Provide the (x, y) coordinate of the cell's center where the given text is located.  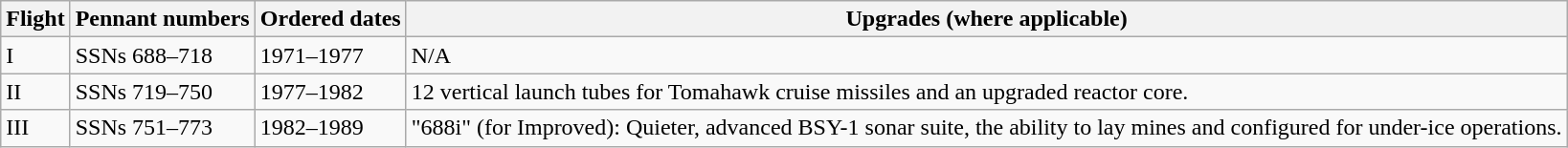
Flight (35, 19)
N/A (986, 55)
III (35, 128)
1982–1989 (330, 128)
SSNs 751–773 (163, 128)
1977–1982 (330, 92)
I (35, 55)
SSNs 719–750 (163, 92)
II (35, 92)
SSNs 688–718 (163, 55)
"688i" (for Improved): Quieter, advanced BSY-1 sonar suite, the ability to lay mines and configured for under-ice operations. (986, 128)
Pennant numbers (163, 19)
Upgrades (where applicable) (986, 19)
1971–1977 (330, 55)
Ordered dates (330, 19)
12 vertical launch tubes for Tomahawk cruise missiles and an upgraded reactor core. (986, 92)
